Extract the (X, Y) coordinate from the center of the cell holding the provided text.  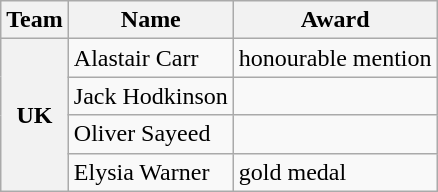
Alastair Carr (150, 58)
Team (35, 20)
Elysia Warner (150, 172)
honourable mention (335, 58)
Jack Hodkinson (150, 96)
Oliver Sayeed (150, 134)
gold medal (335, 172)
UK (35, 115)
Name (150, 20)
Award (335, 20)
